Return [X, Y] of the center of cell containing provided text 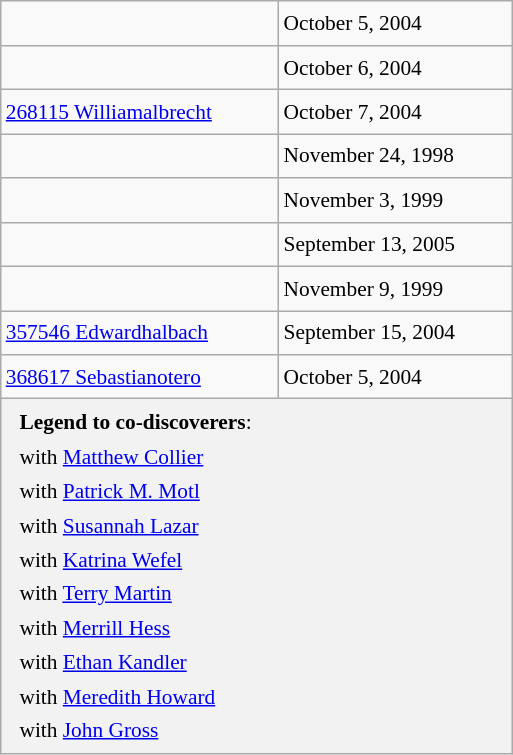
368617 Sebastianotero [140, 377]
October 7, 2004 [396, 112]
November 24, 1998 [396, 156]
September 13, 2005 [396, 244]
268115 Williamalbrecht [140, 112]
November 9, 1999 [396, 288]
October 6, 2004 [396, 67]
November 3, 1999 [396, 200]
357546 Edwardhalbach [140, 333]
September 15, 2004 [396, 333]
